Return (X, Y) of the center of cell containing provided text 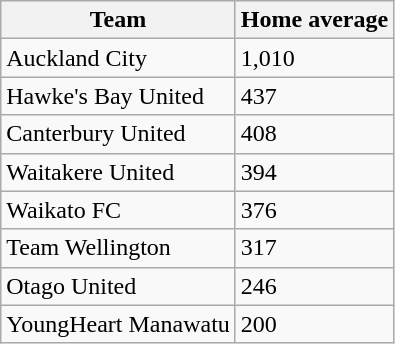
1,010 (314, 58)
YoungHeart Manawatu (118, 324)
Home average (314, 20)
200 (314, 324)
Waikato FC (118, 210)
317 (314, 248)
376 (314, 210)
Team Wellington (118, 248)
Otago United (118, 286)
394 (314, 172)
Auckland City (118, 58)
Waitakere United (118, 172)
408 (314, 134)
437 (314, 96)
Hawke's Bay United (118, 96)
Team (118, 20)
246 (314, 286)
Canterbury United (118, 134)
